Extract the (x, y) coordinate from the center of the cell holding the provided text.  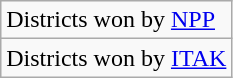
Districts won by ITAK (116, 58)
Districts won by NPP (116, 20)
